Pinpoint the cell where the given text exists, returning its (x, y) midpoint coordinate. 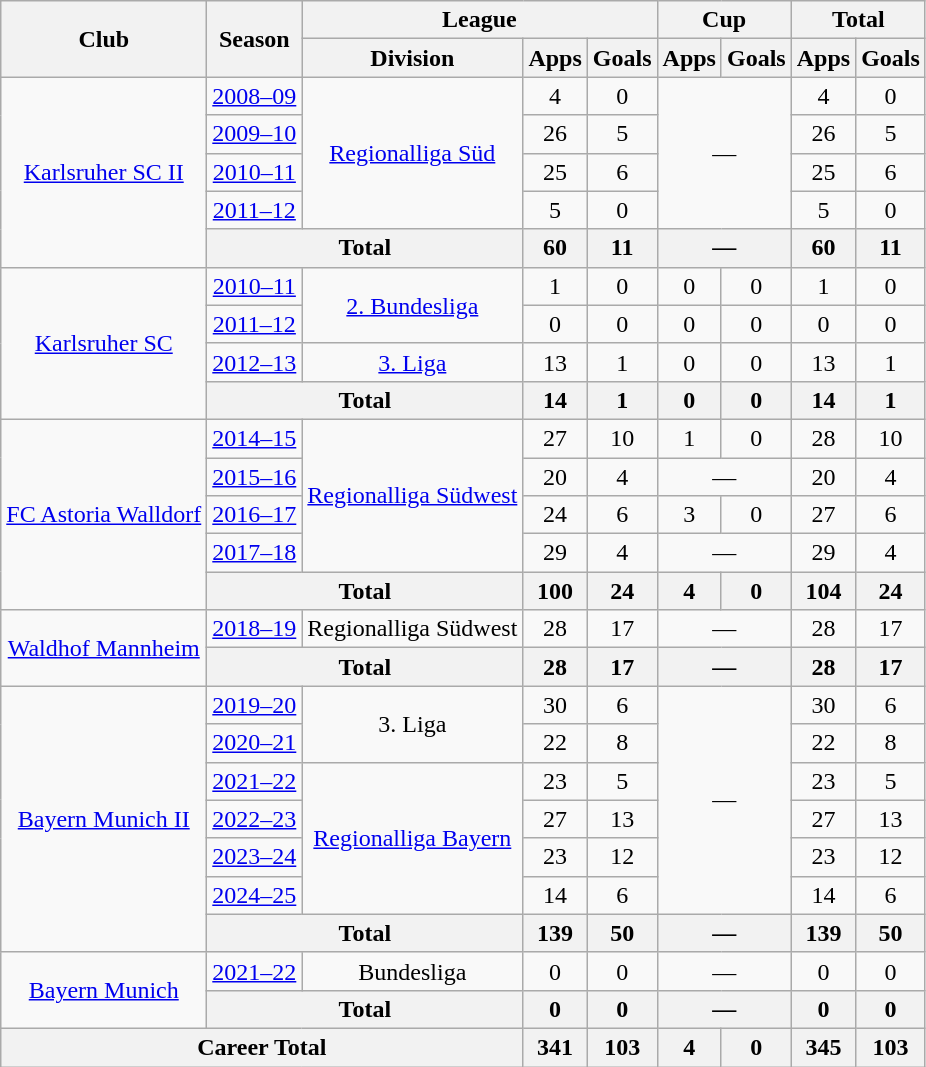
Regionalliga Bayern (412, 838)
2015–16 (254, 477)
2022–23 (254, 819)
2008–09 (254, 96)
FC Astoria Walldorf (104, 514)
2012–13 (254, 362)
Bayern Munich II (104, 819)
Cup (724, 20)
2024–25 (254, 895)
Karlsruher SC II (104, 172)
2020–21 (254, 743)
Division (412, 58)
345 (823, 1047)
3 (689, 515)
Club (104, 39)
104 (823, 591)
2018–19 (254, 629)
Regionalliga Süd (412, 153)
100 (555, 591)
2017–18 (254, 553)
Career Total (262, 1047)
Waldhof Mannheim (104, 648)
2023–24 (254, 857)
Bundesliga (412, 971)
Season (254, 39)
2016–17 (254, 515)
Bayern Munich (104, 990)
Karlsruher SC (104, 343)
2014–15 (254, 438)
2019–20 (254, 705)
League (480, 20)
341 (555, 1047)
2009–10 (254, 134)
2. Bundesliga (412, 305)
